Identify which cell holds the provided text, then report its (X, Y) central coordinate. 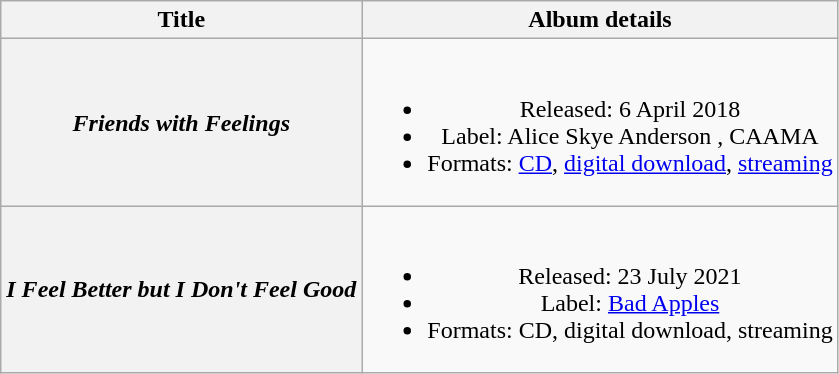
I Feel Better but I Don't Feel Good (182, 290)
Friends with Feelings (182, 122)
Released: 6 April 2018Label: Alice Skye Anderson , CAAMAFormats: CD, digital download, streaming (600, 122)
Album details (600, 20)
Released: 23 July 2021Label: Bad ApplesFormats: CD, digital download, streaming (600, 290)
Title (182, 20)
